Capture the cell that displays the provided text and extract its [x, y] central coordinate. 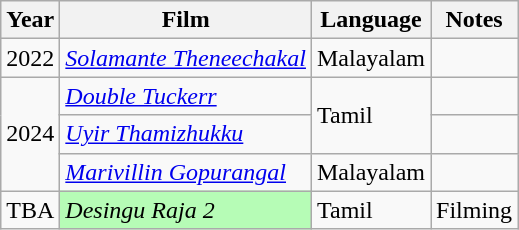
Language [370, 20]
2024 [30, 134]
Solamante Theneechakal [186, 58]
Year [30, 20]
TBA [30, 210]
Filming [474, 210]
2022 [30, 58]
Notes [474, 20]
Film [186, 20]
Desingu Raja 2 [186, 210]
Marivillin Gopurangal [186, 172]
Uyir Thamizhukku [186, 134]
Double Tuckerr [186, 96]
